Determine the [X, Y] coordinate at the center of the cell enclosing the given text.  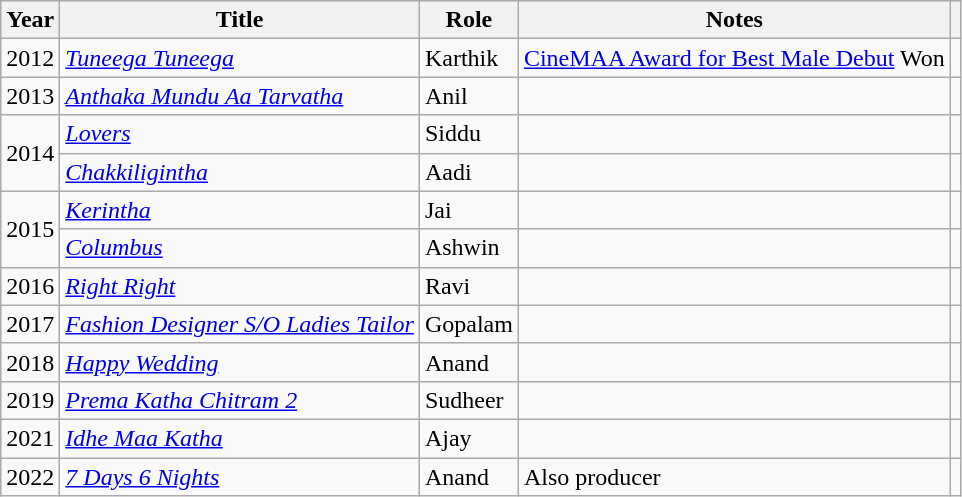
Anil [468, 96]
Aadi [468, 172]
Gopalam [468, 324]
Sudheer [468, 400]
Kerintha [240, 210]
Columbus [240, 248]
Chakkiligintha [240, 172]
2017 [30, 324]
CineMAA Award for Best Male Debut Won [734, 58]
Year [30, 20]
Tuneega Tuneega [240, 58]
Fashion Designer S/O Ladies Tailor [240, 324]
2019 [30, 400]
Lovers [240, 134]
Siddu [468, 134]
2015 [30, 229]
2018 [30, 362]
2014 [30, 153]
2012 [30, 58]
2022 [30, 477]
Ravi [468, 286]
Notes [734, 20]
7 Days 6 Nights [240, 477]
Anthaka Mundu Aa Tarvatha [240, 96]
Title [240, 20]
Role [468, 20]
2021 [30, 438]
Prema Katha Chitram 2 [240, 400]
Jai [468, 210]
Karthik [468, 58]
Happy Wedding [240, 362]
Right Right [240, 286]
Ajay [468, 438]
2013 [30, 96]
2016 [30, 286]
Idhe Maa Katha [240, 438]
Also producer [734, 477]
Ashwin [468, 248]
